Scan for the cell matching the given text and deliver its [X, Y] coordinate at center. 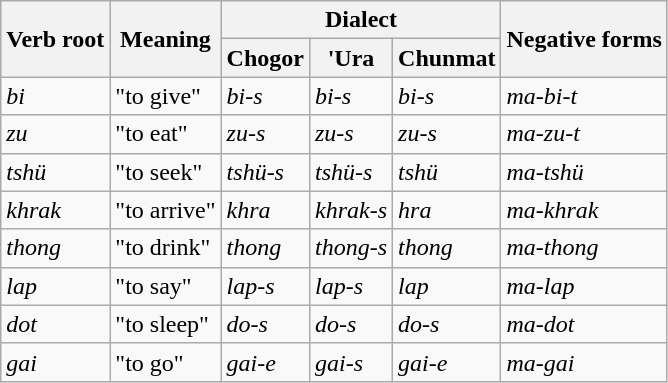
ma-zu-t [584, 134]
"to arrive" [166, 210]
"to go" [166, 362]
Chunmat [447, 58]
"to seek" [166, 172]
"to eat" [166, 134]
khrak-s [350, 210]
ma-lap [584, 286]
bi [56, 96]
ma-tshü [584, 172]
ma-gai [584, 362]
"to give" [166, 96]
"to say" [166, 286]
zu [56, 134]
thong-s [350, 248]
"to sleep" [166, 324]
khra [265, 210]
Negative forms [584, 39]
'Ura [350, 58]
ma-bi-t [584, 96]
gai [56, 362]
dot [56, 324]
Verb root [56, 39]
khrak [56, 210]
ma-thong [584, 248]
Dialect [361, 20]
ma-dot [584, 324]
hra [447, 210]
Meaning [166, 39]
Chogor [265, 58]
gai-s [350, 362]
ma-khrak [584, 210]
"to drink" [166, 248]
